Identify which cell holds the provided text, then report its (X, Y) central coordinate. 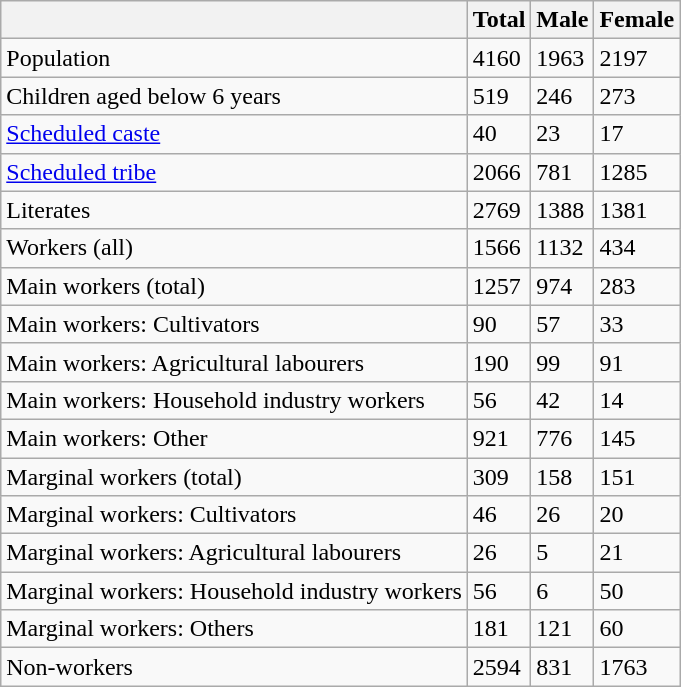
781 (562, 172)
283 (637, 286)
23 (562, 134)
Marginal workers: Cultivators (234, 515)
1566 (499, 248)
20 (637, 515)
1763 (637, 667)
17 (637, 134)
14 (637, 400)
434 (637, 248)
90 (499, 324)
Children aged below 6 years (234, 96)
831 (562, 667)
246 (562, 96)
21 (637, 553)
91 (637, 362)
974 (562, 286)
1132 (562, 248)
1963 (562, 58)
Main workers: Cultivators (234, 324)
57 (562, 324)
60 (637, 629)
1388 (562, 210)
2197 (637, 58)
Marginal workers (total) (234, 477)
Population (234, 58)
190 (499, 362)
776 (562, 438)
Female (637, 20)
145 (637, 438)
519 (499, 96)
4160 (499, 58)
151 (637, 477)
Literates (234, 210)
40 (499, 134)
1381 (637, 210)
Main workers (total) (234, 286)
181 (499, 629)
5 (562, 553)
Marginal workers: Household industry workers (234, 591)
46 (499, 515)
Total (499, 20)
158 (562, 477)
99 (562, 362)
2066 (499, 172)
Male (562, 20)
2769 (499, 210)
33 (637, 324)
121 (562, 629)
Main workers: Other (234, 438)
Main workers: Household industry workers (234, 400)
Main workers: Agricultural labourers (234, 362)
Scheduled tribe (234, 172)
6 (562, 591)
50 (637, 591)
1285 (637, 172)
42 (562, 400)
Scheduled caste (234, 134)
2594 (499, 667)
309 (499, 477)
Marginal workers: Agricultural labourers (234, 553)
1257 (499, 286)
921 (499, 438)
Marginal workers: Others (234, 629)
Workers (all) (234, 248)
Non-workers (234, 667)
273 (637, 96)
